Detect which cell encompasses the target text, then output its (X, Y) center coordinate. 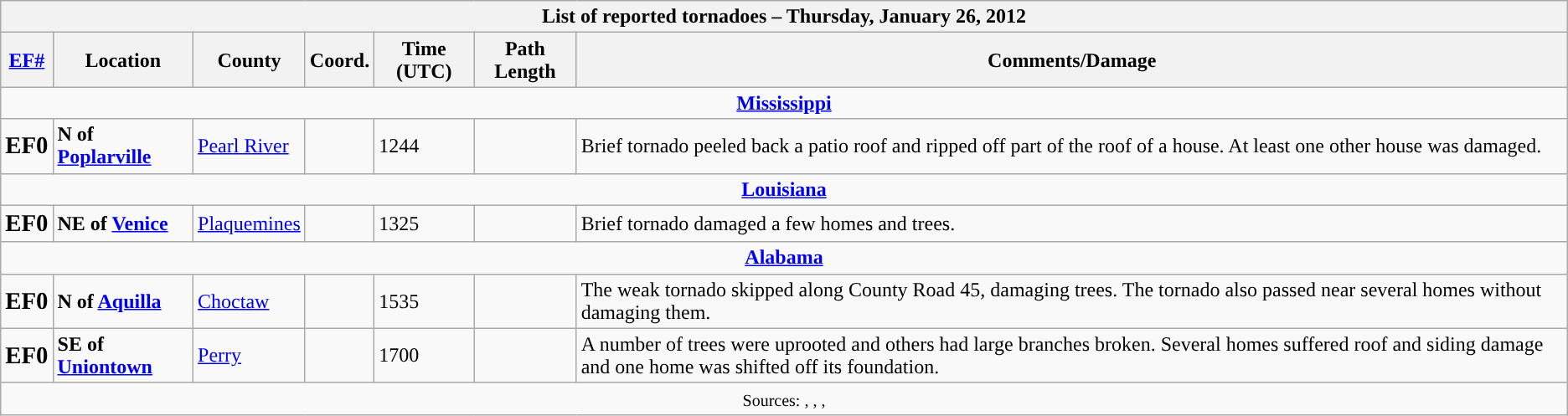
Louisiana (784, 189)
Time (UTC) (424, 60)
1244 (424, 146)
Alabama (784, 258)
List of reported tornadoes – Thursday, January 26, 2012 (784, 17)
Plaquemines (250, 223)
EF# (27, 60)
Brief tornado damaged a few homes and trees. (1072, 223)
Comments/Damage (1072, 60)
Coord. (339, 60)
Choctaw (250, 301)
Brief tornado peeled back a patio roof and ripped off part of the roof of a house. At least one other house was damaged. (1072, 146)
Perry (250, 355)
N of Poplarville (123, 146)
SE of Uniontown (123, 355)
Mississippi (784, 103)
County (250, 60)
Pearl River (250, 146)
Path Length (525, 60)
The weak tornado skipped along County Road 45, damaging trees. The tornado also passed near several homes without damaging them. (1072, 301)
1535 (424, 301)
N of Aquilla (123, 301)
Sources: , , , (784, 398)
1325 (424, 223)
Location (123, 60)
NE of Venice (123, 223)
1700 (424, 355)
